Extract the [x, y] coordinate from the center of the cell holding the provided text.  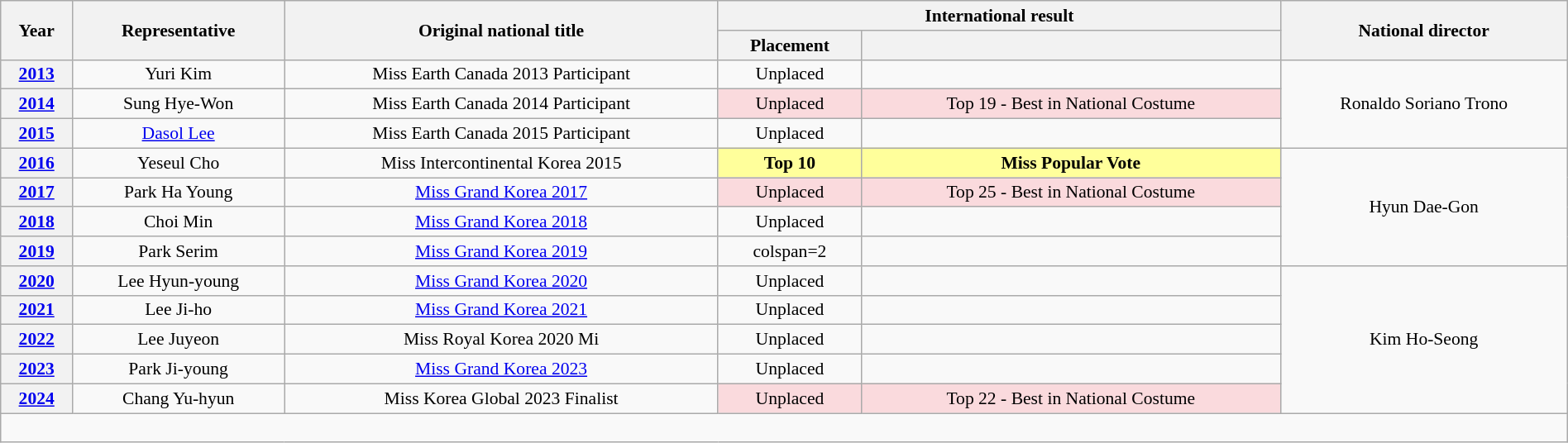
Sung Hye-Won [179, 104]
Miss Intercontinental Korea 2015 [501, 163]
Top 10 [789, 163]
Yuri Kim [179, 74]
Park Ji-young [179, 369]
Lee Ji-ho [179, 310]
2019 [36, 251]
2016 [36, 163]
Miss Earth Canada 2015 Participant [501, 134]
Choi Min [179, 222]
Park Ha Young [179, 193]
Dasol Lee [179, 134]
2022 [36, 340]
2024 [36, 398]
2018 [36, 222]
Year [36, 30]
Miss Popular Vote [1070, 163]
Miss Earth Canada 2014 Participant [501, 104]
2021 [36, 310]
Miss Grand Korea 2021 [501, 310]
2017 [36, 193]
Miss Grand Korea 2018 [501, 222]
Top 22 - Best in National Costume [1070, 398]
Ronaldo Soriano Trono [1424, 104]
Chang Yu-hyun [179, 398]
National director [1424, 30]
Miss Earth Canada 2013 Participant [501, 74]
2015 [36, 134]
Miss Grand Korea 2019 [501, 251]
Representative [179, 30]
2013 [36, 74]
2023 [36, 369]
Lee Hyun-young [179, 281]
Kim Ho-Seong [1424, 340]
Miss Korea Global 2023 Finalist [501, 398]
Original national title [501, 30]
Placement [789, 45]
Top 25 - Best in National Costume [1070, 193]
Lee Juyeon [179, 340]
International result [999, 16]
2014 [36, 104]
Miss Grand Korea 2017 [501, 193]
colspan=2 [789, 251]
Park Serim [179, 251]
2020 [36, 281]
Miss Royal Korea 2020 Mi [501, 340]
Top 19 - Best in National Costume [1070, 104]
Miss Grand Korea 2023 [501, 369]
Miss Grand Korea 2020 [501, 281]
Hyun Dae-Gon [1424, 207]
Yeseul Cho [179, 163]
